Determine the (x, y) coordinate at the center of the cell enclosing the given text.  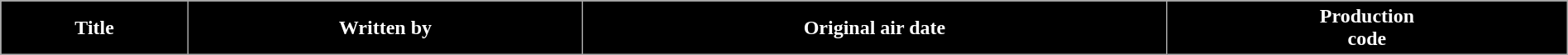
Productioncode (1368, 28)
Original air date (874, 28)
Title (94, 28)
Written by (385, 28)
